Return the [X, Y] coordinate for the center point of the cell that contains the specified text.  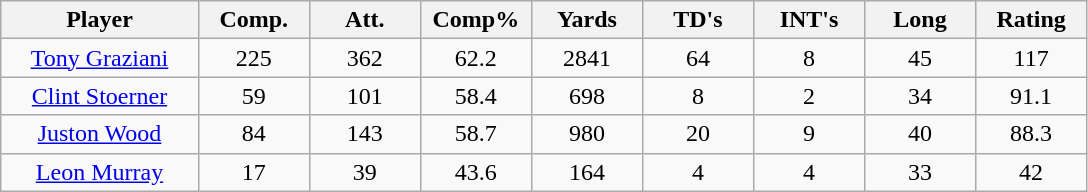
17 [254, 172]
Leon Murray [100, 172]
58.7 [476, 134]
INT's [808, 20]
84 [254, 134]
101 [364, 96]
88.3 [1032, 134]
59 [254, 96]
62.2 [476, 58]
Yards [586, 20]
Juston Wood [100, 134]
117 [1032, 58]
Comp% [476, 20]
43.6 [476, 172]
20 [698, 134]
TD's [698, 20]
40 [920, 134]
143 [364, 134]
45 [920, 58]
Clint Stoerner [100, 96]
42 [1032, 172]
Long [920, 20]
Rating [1032, 20]
980 [586, 134]
2 [808, 96]
Comp. [254, 20]
33 [920, 172]
39 [364, 172]
698 [586, 96]
2841 [586, 58]
91.1 [1032, 96]
164 [586, 172]
Tony Graziani [100, 58]
34 [920, 96]
9 [808, 134]
Att. [364, 20]
362 [364, 58]
Player [100, 20]
58.4 [476, 96]
225 [254, 58]
64 [698, 58]
